Locate the cell with the specified text and output its (x, y) center coordinate. 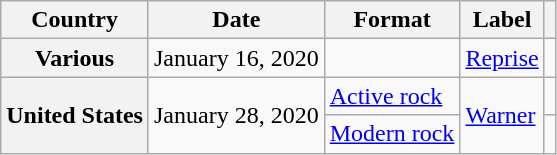
Label (502, 20)
January 16, 2020 (236, 58)
Active rock (392, 96)
Format (392, 20)
Various (75, 58)
Country (75, 20)
Modern rock (392, 134)
Reprise (502, 58)
January 28, 2020 (236, 115)
United States (75, 115)
Date (236, 20)
Warner (502, 115)
